Identify which cell holds the provided text, then report its (X, Y) central coordinate. 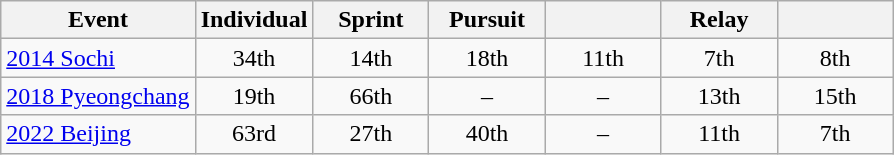
34th (254, 58)
15th (835, 96)
2018 Pyeongchang (98, 96)
2014 Sochi (98, 58)
Event (98, 20)
63rd (254, 134)
18th (487, 58)
14th (371, 58)
Sprint (371, 20)
8th (835, 58)
19th (254, 96)
Relay (719, 20)
Pursuit (487, 20)
40th (487, 134)
Individual (254, 20)
2022 Beijing (98, 134)
66th (371, 96)
13th (719, 96)
27th (371, 134)
